Determine the [x, y] coordinate at the center of the cell enclosing the given text.  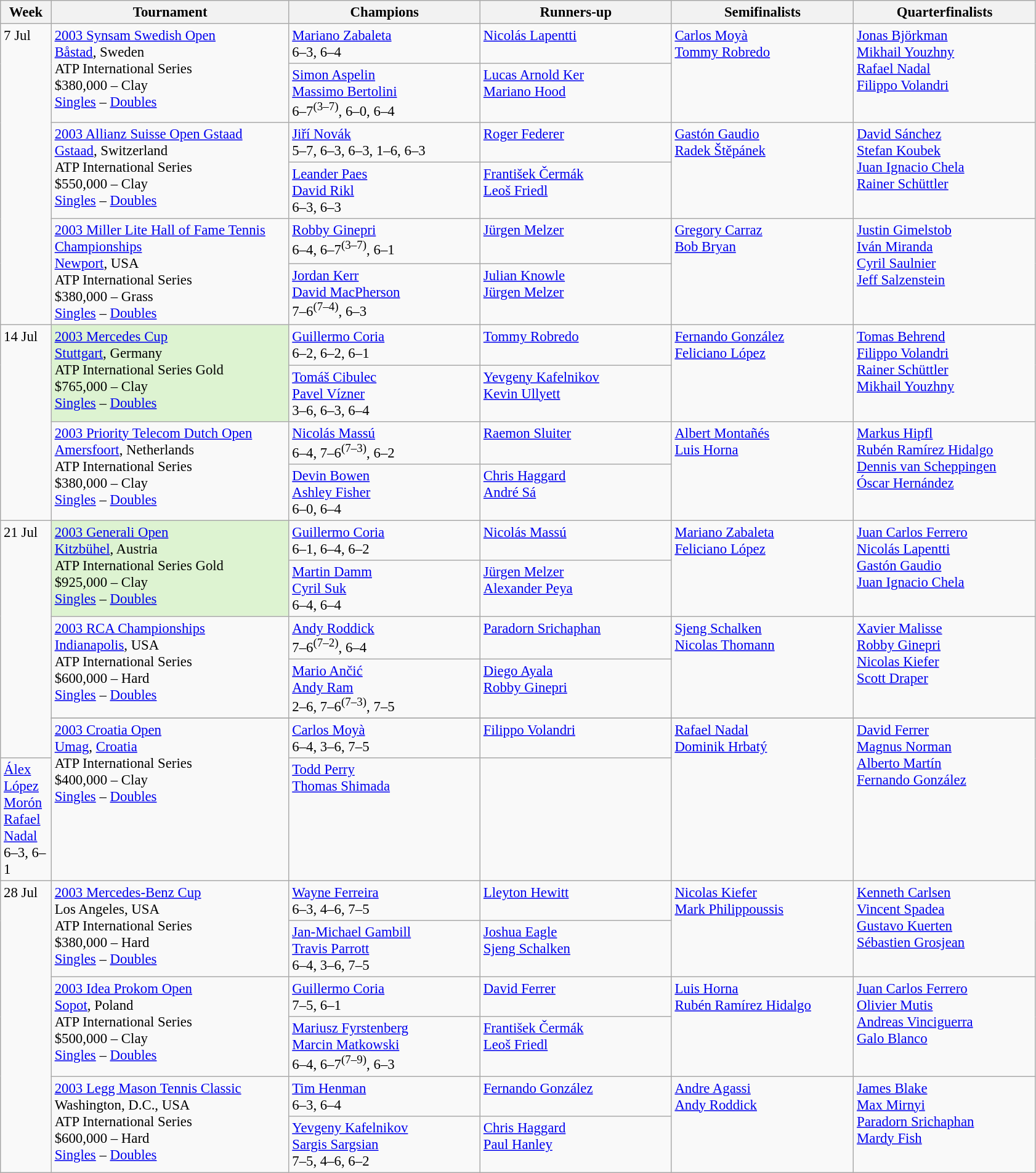
Justin Gimelstob Iván Miranda Cyril Saulnier Jeff Salzenstein [945, 272]
2003 Miller Lite Hall of Fame Tennis Championships Newport, USAATP International Series$380,000 – Grass Singles – Doubles [170, 272]
2003 Generali Open Kitzbühel, AustriaATP International Series Gold$925,000 – Clay Singles – Doubles [170, 568]
Devin Bowen Ashley Fisher 6–0, 6–4 [384, 492]
2003 Synsam Swedish Open Båstad, SwedenATP International Series$380,000 – Clay Singles – Doubles [170, 74]
Juan Carlos Ferrero Nicolás Lapentti Gastón Gaudio Juan Ignacio Chela [945, 568]
Mario Ančić Andy Ram 2–6, 7–6(7–3), 7–5 [384, 688]
Gastón Gaudio Radek Štěpánek [763, 171]
David Ferrer Magnus Norman Alberto Martín Fernando González [945, 800]
Sjeng Schalken Nicolas Thomann [763, 667]
Wayne Ferreira 6–3, 4–6, 7–5 [384, 901]
Diego Ayala Robby Ginepri [577, 688]
Tournament [170, 12]
Nicolás Massú 6–4, 7–6(7–3), 6–2 [384, 442]
28 Jul [26, 1027]
Raemon Sluiter [577, 442]
Quarterfinalists [945, 12]
Tomas Behrend Filippo Volandri Rainer Schüttler Mikhail Youzhny [945, 373]
Simon Aspelin Massimo Bertolini 6–7(3–7), 6–0, 6–4 [384, 93]
Mariano Zabaleta Feliciano López [763, 568]
Fernando González Feliciano López [763, 373]
Jan-Michael Gambill Travis Parrott 6–4, 3–6, 7–5 [384, 949]
Martin Damm Cyril Suk 6–4, 6–4 [384, 589]
Juan Carlos Ferrero Olivier Mutis Andreas Vinciguerra Galo Blanco [945, 1027]
Runners-up [577, 12]
David Ferrer [577, 998]
Andy Roddick 7–6(7–2), 6–4 [384, 638]
Kenneth Carlsen Vincent Spadea Gustavo Kuerten Sébastien Grosjean [945, 929]
Jürgen Melzer Alexander Peya [577, 589]
Julian Knowle Jürgen Melzer [577, 294]
Tomáš Cibulec Pavel Vízner 3–6, 6–3, 6–4 [384, 393]
Jordan Kerr David MacPherson 7–6(7–4), 6–3 [384, 294]
Chris Haggard Paul Hanley [577, 1144]
Albert Montañés Luis Horna [763, 470]
Luis Horna Rubén Ramírez Hidalgo [763, 1027]
Fernando González [577, 1096]
Yevgeny Kafelnikov Sargis Sargsian 7–5, 4–6, 6–2 [384, 1144]
Joshua Eagle Sjeng Schalken [577, 949]
Nicolás Massú [577, 541]
Semifinalists [763, 12]
Jürgen Melzer [577, 241]
2003 Mercedes Cup Stuttgart, GermanyATP International Series Gold$765,000 – Clay Singles – Doubles [170, 373]
2003 Idea Prokom Open Sopot, PolandATP International Series$500,000 – Clay Singles – Doubles [170, 1027]
Markus Hipfl Rubén Ramírez Hidalgo Dennis van Scheppingen Óscar Hernández [945, 470]
Gregory Carraz Bob Bryan [763, 272]
Guillermo Coria 7–5, 6–1 [384, 998]
2003 Priority Telecom Dutch Open Amersfoort, NetherlandsATP International Series$380,000 – Clay Singles – Doubles [170, 470]
Tim Henman 6–3, 6–4 [384, 1096]
Álex López Morón Rafael Nadal 6–3, 6–1 [26, 820]
Champions [384, 12]
2003 Legg Mason Tennis Classic Washington, D.C., USAATP International Series$600,000 – Hard Singles – Doubles [170, 1124]
Guillermo Coria 6–1, 6–4, 6–2 [384, 541]
Guillermo Coria 6–2, 6–2, 6–1 [384, 345]
Nicolás Lapentti [577, 44]
Todd Perry Thomas Shimada [384, 820]
2003 Mercedes-Benz Cup Los Angeles, USAATP International Series$380,000 – Hard Singles – Doubles [170, 929]
Chris Haggard André Sá [577, 492]
2003 RCA Championships Indianapolis, USAATP International Series$600,000 – Hard Singles – Doubles [170, 667]
Carlos Moyà Tommy Robredo [763, 74]
Roger Federer [577, 143]
7 Jul [26, 175]
Filippo Volandri [577, 739]
David Sánchez Stefan Koubek Juan Ignacio Chela Rainer Schüttler [945, 171]
Lleyton Hewitt [577, 901]
James Blake Max Mirnyi Paradorn Srichaphan Mardy Fish [945, 1124]
2003 Croatia Open Umag, CroatiaATP International Series$400,000 – Clay Singles – Doubles [170, 800]
Jiří Novák 5–7, 6–3, 6–3, 1–6, 6–3 [384, 143]
Yevgeny Kafelnikov Kevin Ullyett [577, 393]
Robby Ginepri 6–4, 6–7(3–7), 6–1 [384, 241]
Andre Agassi Andy Roddick [763, 1124]
14 Jul [26, 422]
Paradorn Srichaphan [577, 638]
Lucas Arnold Ker Mariano Hood [577, 93]
21 Jul [26, 639]
Mariusz Fyrstenberg Marcin Matkowski 6–4, 6–7(7–9), 6–3 [384, 1047]
Jonas Björkman Mikhail Youzhny Rafael Nadal Filippo Volandri [945, 74]
Leander Paes David Rikl 6–3, 6–3 [384, 191]
Rafael Nadal Dominik Hrbatý [763, 800]
Mariano Zabaleta 6–3, 6–4 [384, 44]
Week [26, 12]
Nicolas Kiefer Mark Philippoussis [763, 929]
Xavier Malisse Robby Ginepri Nicolas Kiefer Scott Draper [945, 667]
2003 Allianz Suisse Open Gstaad Gstaad, SwitzerlandATP International Series$550,000 – Clay Singles – Doubles [170, 171]
Carlos Moyà 6–4, 3–6, 7–5 [384, 739]
Tommy Robredo [577, 345]
